Return the [X, Y] coordinate for the center point of the cell that contains the specified text.  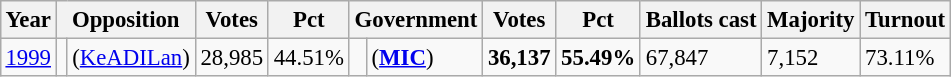
36,137 [520, 57]
Year [28, 20]
Majority [811, 20]
67,847 [700, 57]
Turnout [906, 20]
55.49% [598, 57]
(KeADILan) [131, 57]
73.11% [906, 57]
(MIC) [424, 57]
7,152 [811, 57]
Ballots cast [700, 20]
44.51% [308, 57]
28,985 [232, 57]
Government [416, 20]
1999 [28, 57]
Opposition [126, 20]
